Pinpoint the cell where the given text exists, returning its (x, y) midpoint coordinate. 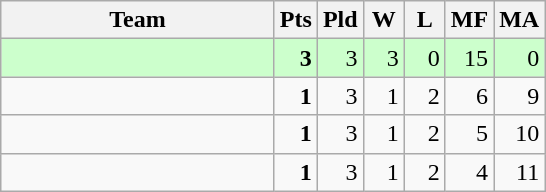
10 (520, 134)
6 (469, 96)
11 (520, 172)
MF (469, 20)
5 (469, 134)
15 (469, 58)
Pld (340, 20)
Pts (296, 20)
L (424, 20)
9 (520, 96)
Team (138, 20)
4 (469, 172)
W (384, 20)
MA (520, 20)
